Pinpoint the cell where the given text exists, returning its [X, Y] midpoint coordinate. 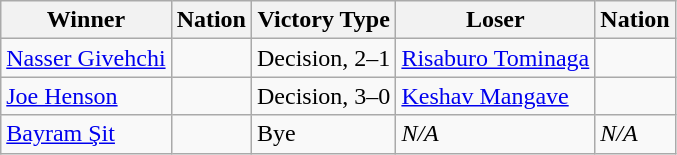
Risaburo Tominaga [496, 58]
Nasser Givehchi [86, 58]
Decision, 3–0 [324, 96]
Victory Type [324, 20]
Bye [324, 134]
Bayram Şit [86, 134]
Loser [496, 20]
Keshav Mangave [496, 96]
Joe Henson [86, 96]
Decision, 2–1 [324, 58]
Winner [86, 20]
